For the text-containing cell, return its midpoint in (X, Y) coordinate format. 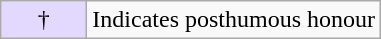
Indicates posthumous honour (234, 20)
† (44, 20)
